Provide the [x, y] coordinate of the cell's center where the given text is located.  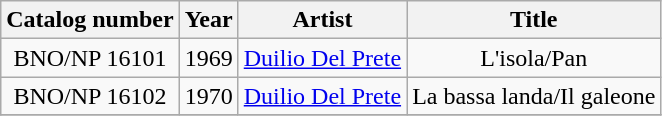
Catalog number [90, 20]
BNO/NP 16102 [90, 96]
Artist [322, 20]
La bassa landa/Il galeone [534, 96]
1970 [208, 96]
1969 [208, 58]
BNO/NP 16101 [90, 58]
Title [534, 20]
L'isola/Pan [534, 58]
Year [208, 20]
